Provide the [X, Y] coordinate of the cell's center where the given text is located.  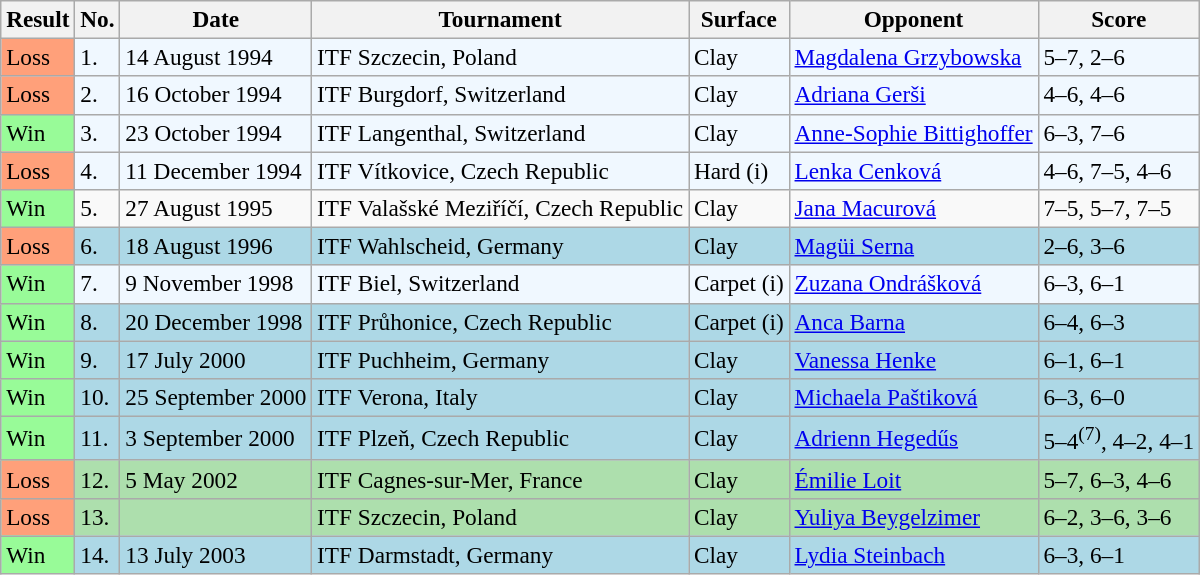
Magdalena Grzybowska [914, 57]
ITF Wahlscheid, Germany [500, 246]
Date [216, 19]
Vanessa Henke [914, 359]
ITF Burgdorf, Switzerland [500, 95]
8. [98, 322]
5 May 2002 [216, 479]
14 August 1994 [216, 57]
No. [98, 19]
Émilie Loit [914, 479]
12. [98, 479]
13 July 2003 [216, 554]
7–5, 5–7, 7–5 [1118, 208]
23 October 1994 [216, 133]
Zuzana Ondrášková [914, 284]
5–7, 2–6 [1118, 57]
Anca Barna [914, 322]
ITF Valašské Meziříčí, Czech Republic [500, 208]
4–6, 7–5, 4–6 [1118, 170]
ITF Cagnes-sur-Mer, France [500, 479]
Michaela Paštiková [914, 397]
6–3, 7–6 [1118, 133]
ITF Verona, Italy [500, 397]
Surface [740, 19]
9. [98, 359]
Result [38, 19]
ITF Vítkovice, Czech Republic [500, 170]
ITF Darmstadt, Germany [500, 554]
6–4, 6–3 [1118, 322]
5–7, 6–3, 4–6 [1118, 479]
ITF Průhonice, Czech Republic [500, 322]
ITF Langenthal, Switzerland [500, 133]
3 September 2000 [216, 438]
Lydia Steinbach [914, 554]
Tournament [500, 19]
17 July 2000 [216, 359]
2–6, 3–6 [1118, 246]
1. [98, 57]
3. [98, 133]
13. [98, 517]
4–6, 4–6 [1118, 95]
11 December 1994 [216, 170]
5–4(7), 4–2, 4–1 [1118, 438]
10. [98, 397]
2. [98, 95]
14. [98, 554]
ITF Biel, Switzerland [500, 284]
25 September 2000 [216, 397]
ITF Puchheim, Germany [500, 359]
11. [98, 438]
Anne-Sophie Bittighoffer [914, 133]
Opponent [914, 19]
Lenka Cenková [914, 170]
5. [98, 208]
Score [1118, 19]
Yuliya Beygelzimer [914, 517]
16 October 1994 [216, 95]
Jana Macurová [914, 208]
18 August 1996 [216, 246]
ITF Plzeň, Czech Republic [500, 438]
Magüi Serna [914, 246]
7. [98, 284]
Hard (i) [740, 170]
6–1, 6–1 [1118, 359]
4. [98, 170]
6–2, 3–6, 3–6 [1118, 517]
6–3, 6–0 [1118, 397]
Adrienn Hegedűs [914, 438]
9 November 1998 [216, 284]
6. [98, 246]
20 December 1998 [216, 322]
Adriana Gerši [914, 95]
27 August 1995 [216, 208]
